Search for the cell housing the specified text and yield its [x, y] center coordinate. 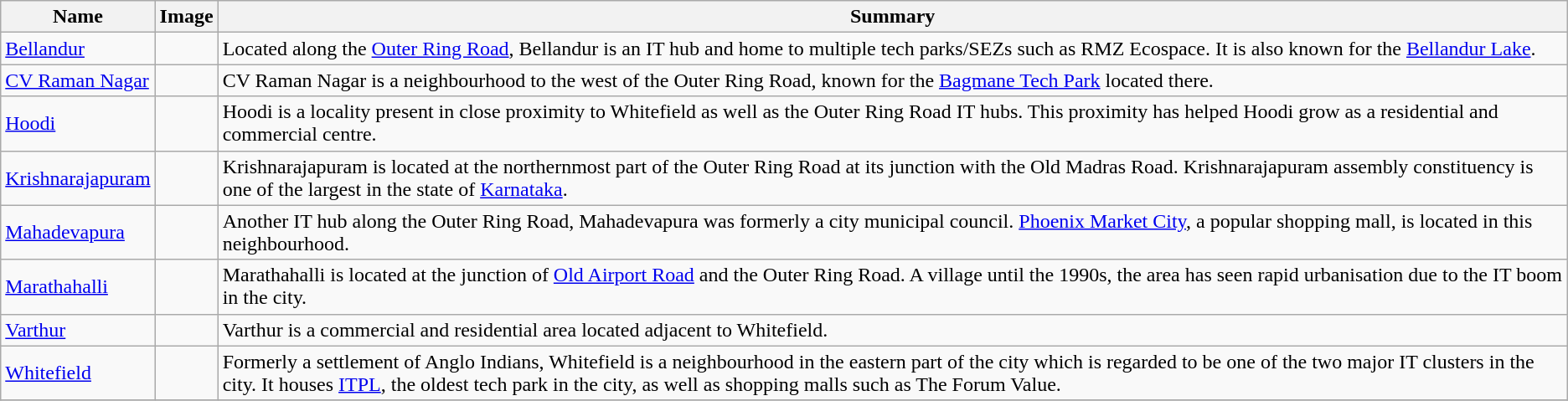
Bellandur [78, 49]
Whitefield [78, 373]
Image [186, 17]
Varthur [78, 330]
Marathahalli [78, 286]
CV Raman Nagar is a neighbourhood to the west of the Outer Ring Road, known for the Bagmane Tech Park located there. [893, 80]
CV Raman Nagar [78, 80]
Mahadevapura [78, 233]
Summary [893, 17]
Varthur is a commercial and residential area located adjacent to Whitefield. [893, 330]
Krishnarajapuram [78, 177]
Name [78, 17]
Hoodi [78, 124]
